Find where the given text appears and provide that cell's center as (X, Y) coordinate. 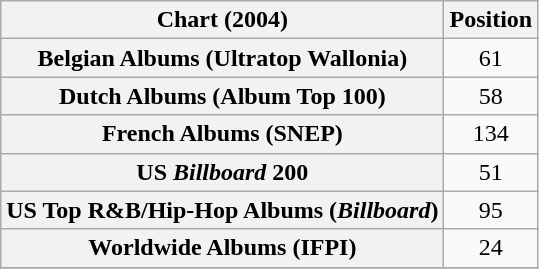
US Top R&B/Hip-Hop Albums (Billboard) (222, 210)
58 (491, 96)
Worldwide Albums (IFPI) (222, 248)
51 (491, 172)
134 (491, 134)
61 (491, 58)
Chart (2004) (222, 20)
Position (491, 20)
US Billboard 200 (222, 172)
Dutch Albums (Album Top 100) (222, 96)
Belgian Albums (Ultratop Wallonia) (222, 58)
95 (491, 210)
French Albums (SNEP) (222, 134)
24 (491, 248)
